From the cell containing the given text, extract its center point as [X, Y] coordinate. 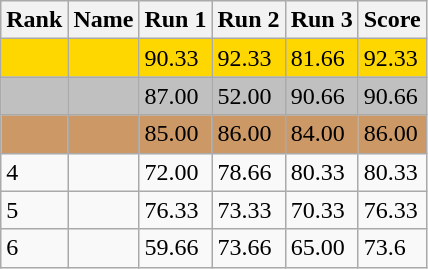
87.00 [176, 96]
85.00 [176, 134]
70.33 [322, 210]
72.00 [176, 172]
Run 1 [176, 20]
Run 2 [248, 20]
90.33 [176, 58]
52.00 [248, 96]
65.00 [322, 248]
81.66 [322, 58]
Score [392, 20]
Name [104, 20]
73.6 [392, 248]
6 [34, 248]
Run 3 [322, 20]
73.66 [248, 248]
84.00 [322, 134]
73.33 [248, 210]
Rank [34, 20]
78.66 [248, 172]
5 [34, 210]
59.66 [176, 248]
4 [34, 172]
